For the text-containing cell, return its midpoint in (X, Y) coordinate format. 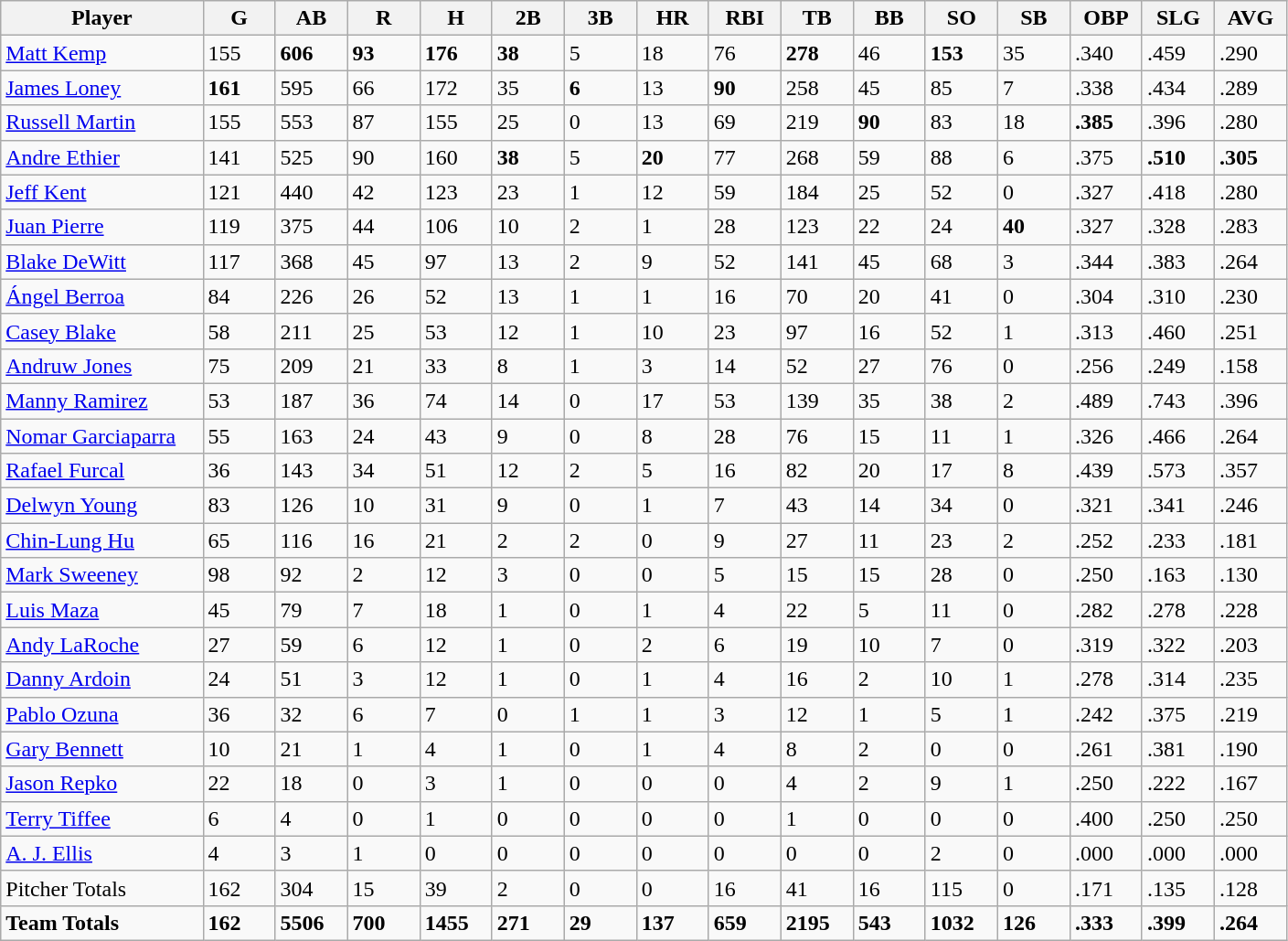
.130 (1251, 575)
525 (311, 157)
.459 (1177, 53)
211 (311, 331)
.261 (1106, 749)
368 (311, 262)
BB (889, 18)
375 (311, 227)
226 (311, 296)
Pitcher Totals (102, 888)
.321 (1106, 506)
184 (817, 192)
74 (455, 401)
.249 (1177, 366)
93 (384, 53)
92 (311, 575)
Chin-Lung Hu (102, 540)
Juan Pierre (102, 227)
Jeff Kent (102, 192)
84 (240, 296)
.489 (1106, 401)
Team Totals (102, 923)
.340 (1106, 53)
176 (455, 53)
115 (962, 888)
.128 (1251, 888)
.319 (1106, 645)
.510 (1177, 157)
AVG (1251, 18)
137 (673, 923)
Terry Tiffee (102, 818)
68 (962, 262)
172 (455, 88)
.439 (1106, 471)
.235 (1251, 679)
Gary Bennett (102, 749)
Andre Ethier (102, 157)
70 (817, 296)
19 (817, 645)
66 (384, 88)
278 (817, 53)
268 (817, 157)
75 (240, 366)
Manny Ramirez (102, 401)
.573 (1177, 471)
29 (600, 923)
.328 (1177, 227)
.246 (1251, 506)
161 (240, 88)
1032 (962, 923)
.167 (1251, 784)
Jason Repko (102, 784)
55 (240, 436)
606 (311, 53)
.230 (1251, 296)
.203 (1251, 645)
139 (817, 401)
153 (962, 53)
.418 (1177, 192)
117 (240, 262)
Luis Maza (102, 610)
.385 (1106, 123)
.310 (1177, 296)
33 (455, 366)
.304 (1106, 296)
SO (962, 18)
.466 (1177, 436)
1455 (455, 923)
SLG (1177, 18)
G (240, 18)
5506 (311, 923)
543 (889, 923)
.314 (1177, 679)
88 (962, 157)
271 (528, 923)
SB (1033, 18)
69 (744, 123)
.190 (1251, 749)
.233 (1177, 540)
40 (1033, 227)
RBI (744, 18)
.222 (1177, 784)
.305 (1251, 157)
.158 (1251, 366)
.313 (1106, 331)
79 (311, 610)
85 (962, 88)
595 (311, 88)
.326 (1106, 436)
3B (600, 18)
553 (311, 123)
Danny Ardoin (102, 679)
.743 (1177, 401)
Pablo Ozuna (102, 714)
121 (240, 192)
659 (744, 923)
.338 (1106, 88)
42 (384, 192)
219 (817, 123)
119 (240, 227)
HR (673, 18)
.283 (1251, 227)
.251 (1251, 331)
Delwyn Young (102, 506)
.289 (1251, 88)
.381 (1177, 749)
.163 (1177, 575)
160 (455, 157)
65 (240, 540)
106 (455, 227)
Mark Sweeney (102, 575)
.333 (1106, 923)
.181 (1251, 540)
R (384, 18)
32 (311, 714)
TB (817, 18)
Player (102, 18)
.357 (1251, 471)
87 (384, 123)
Andruw Jones (102, 366)
Blake DeWitt (102, 262)
Casey Blake (102, 331)
440 (311, 192)
26 (384, 296)
.399 (1177, 923)
Andy LaRoche (102, 645)
.322 (1177, 645)
187 (311, 401)
46 (889, 53)
Nomar Garciaparra (102, 436)
.344 (1106, 262)
82 (817, 471)
163 (311, 436)
Ángel Berroa (102, 296)
2195 (817, 923)
.135 (1177, 888)
.341 (1177, 506)
2B (528, 18)
H (455, 18)
39 (455, 888)
.256 (1106, 366)
.460 (1177, 331)
OBP (1106, 18)
304 (311, 888)
143 (311, 471)
Rafael Furcal (102, 471)
.383 (1177, 262)
98 (240, 575)
.400 (1106, 818)
700 (384, 923)
44 (384, 227)
Matt Kemp (102, 53)
.219 (1251, 714)
116 (311, 540)
.228 (1251, 610)
Russell Martin (102, 123)
.242 (1106, 714)
AB (311, 18)
.282 (1106, 610)
A. J. Ellis (102, 853)
31 (455, 506)
James Loney (102, 88)
.434 (1177, 88)
58 (240, 331)
258 (817, 88)
77 (744, 157)
.171 (1106, 888)
209 (311, 366)
.290 (1251, 53)
.252 (1106, 540)
